Return the [X, Y] coordinate for the center point of the cell that contains the specified text.  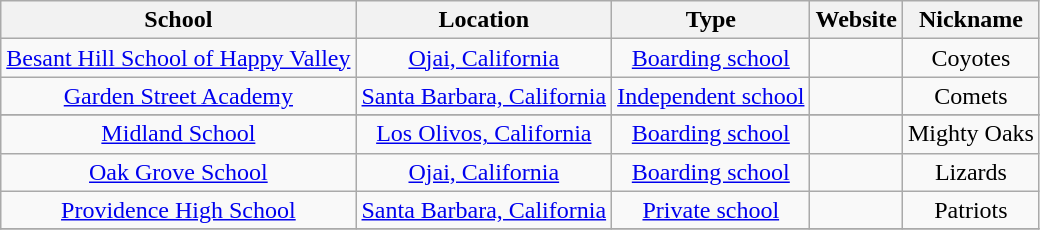
Los Olivos, California [484, 134]
Location [484, 20]
Mighty Oaks [970, 134]
Nickname [970, 20]
Besant Hill School of Happy Valley [178, 58]
Coyotes [970, 58]
Type [711, 20]
Lizards [970, 172]
School [178, 20]
Private school [711, 210]
Patriots [970, 210]
Website [856, 20]
Garden Street Academy [178, 96]
Midland School [178, 134]
Oak Grove School [178, 172]
Comets [970, 96]
Providence High School [178, 210]
Independent school [711, 96]
